Extract the (x, y) coordinate from the center of the cell holding the provided text.  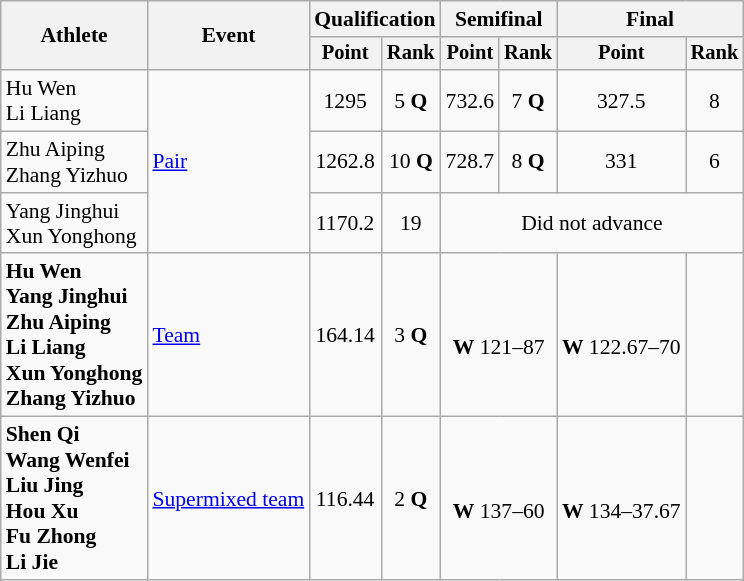
Hu WenYang JinghuiZhu AipingLi LiangXun YonghongZhang Yizhuo (74, 336)
Qualification (374, 19)
7 Q (528, 100)
331 (622, 162)
Shen QiWang WenfeiLiu JingHou XuFu ZhongLi Jie (74, 498)
Event (228, 36)
2 Q (411, 498)
Team (228, 336)
1295 (345, 100)
Supermixed team (228, 498)
Pair (228, 162)
116.44 (345, 498)
Yang JinghuiXun Yonghong (74, 224)
W 122.67–70 (622, 336)
732.6 (470, 100)
Final (650, 19)
W 134–37.67 (622, 498)
1262.8 (345, 162)
W 121–87 (499, 336)
3 Q (411, 336)
5 Q (411, 100)
W 137–60 (499, 498)
Athlete (74, 36)
19 (411, 224)
164.14 (345, 336)
6 (715, 162)
Did not advance (592, 224)
1170.2 (345, 224)
8 Q (528, 162)
728.7 (470, 162)
10 Q (411, 162)
Semifinal (499, 19)
8 (715, 100)
Hu WenLi Liang (74, 100)
327.5 (622, 100)
Zhu AipingZhang Yizhuo (74, 162)
